Return [x, y] of the center of cell containing provided text 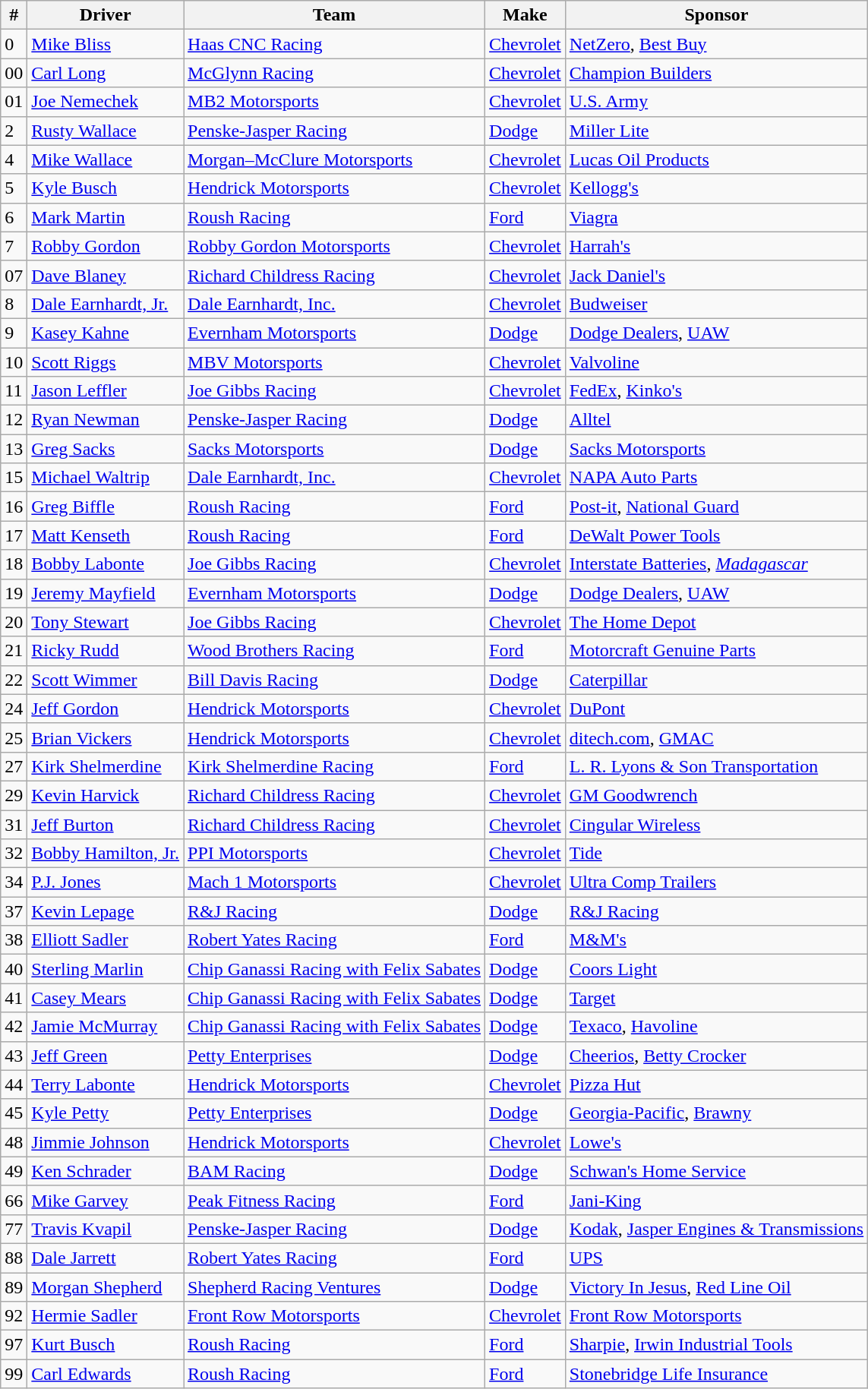
The Home Depot [716, 622]
32 [14, 854]
Dale Earnhardt, Jr. [106, 304]
4 [14, 159]
Jeff Burton [106, 824]
McGlynn Racing [334, 73]
Kyle Busch [106, 188]
Miller Lite [716, 131]
Bobby Hamilton, Jr. [106, 854]
Peak Fitness Racing [334, 1200]
Jani-King [716, 1200]
Matt Kenseth [106, 535]
Kirk Shelmerdine Racing [334, 766]
Cingular Wireless [716, 824]
Caterpillar [716, 680]
Victory In Jesus, Red Line Oil [716, 1287]
MBV Motorsports [334, 362]
Target [716, 998]
Jamie McMurray [106, 1027]
48 [14, 1142]
Ryan Newman [106, 420]
Champion Builders [716, 73]
16 [14, 507]
01 [14, 102]
6 [14, 217]
Schwan's Home Service [716, 1171]
Kellogg's [716, 188]
Rusty Wallace [106, 131]
Shepherd Racing Ventures [334, 1287]
45 [14, 1113]
Bobby Labonte [106, 564]
P.J. Jones [106, 882]
Ultra Comp Trailers [716, 882]
2 [14, 131]
Robby Gordon Motorsports [334, 246]
43 [14, 1056]
Wood Brothers Racing [334, 651]
Kevin Lepage [106, 911]
Lowe's [716, 1142]
Interstate Batteries, Madagascar [716, 564]
GM Goodwrench [716, 795]
Harrah's [716, 246]
0 [14, 44]
34 [14, 882]
Hermie Sadler [106, 1316]
20 [14, 622]
92 [14, 1316]
DuPont [716, 709]
Kyle Petty [106, 1113]
Robby Gordon [106, 246]
Sharpie, Irwin Industrial Tools [716, 1345]
Dale Jarrett [106, 1258]
Jeff Gordon [106, 709]
40 [14, 969]
41 [14, 998]
Kevin Harvick [106, 795]
Georgia-Pacific, Brawny [716, 1113]
Morgan Shepherd [106, 1287]
Mach 1 Motorsports [334, 882]
9 [14, 333]
Mike Bliss [106, 44]
99 [14, 1374]
Cheerios, Betty Crocker [716, 1056]
24 [14, 709]
31 [14, 824]
Greg Biffle [106, 507]
49 [14, 1171]
# [14, 15]
Casey Mears [106, 998]
Morgan–McClure Motorsports [334, 159]
Ken Schrader [106, 1171]
NAPA Auto Parts [716, 478]
15 [14, 478]
11 [14, 391]
Driver [106, 15]
10 [14, 362]
U.S. Army [716, 102]
38 [14, 940]
Elliott Sadler [106, 940]
Tide [716, 854]
M&M's [716, 940]
Texaco, Havoline [716, 1027]
Travis Kvapil [106, 1229]
Valvoline [716, 362]
12 [14, 420]
19 [14, 593]
88 [14, 1258]
Dave Blaney [106, 275]
Alltel [716, 420]
Jack Daniel's [716, 275]
Kasey Kahne [106, 333]
Jason Leffler [106, 391]
L. R. Lyons & Son Transportation [716, 766]
7 [14, 246]
Jimmie Johnson [106, 1142]
Pizza Hut [716, 1084]
Michael Waltrip [106, 478]
37 [14, 911]
Brian Vickers [106, 737]
Carl Long [106, 73]
18 [14, 564]
Kurt Busch [106, 1345]
Jeremy Mayfield [106, 593]
22 [14, 680]
97 [14, 1345]
Ricky Rudd [106, 651]
00 [14, 73]
Post-it, National Guard [716, 507]
Jeff Green [106, 1056]
Tony Stewart [106, 622]
Team [334, 15]
13 [14, 449]
5 [14, 188]
NetZero, Best Buy [716, 44]
8 [14, 304]
MB2 Motorsports [334, 102]
BAM Racing [334, 1171]
Motorcraft Genuine Parts [716, 651]
Haas CNC Racing [334, 44]
66 [14, 1200]
DeWalt Power Tools [716, 535]
42 [14, 1027]
Greg Sacks [106, 449]
27 [14, 766]
Mark Martin [106, 217]
Carl Edwards [106, 1374]
Scott Wimmer [106, 680]
Sterling Marlin [106, 969]
UPS [716, 1258]
Stonebridge Life Insurance [716, 1374]
Sponsor [716, 15]
44 [14, 1084]
Mike Garvey [106, 1200]
Bill Davis Racing [334, 680]
25 [14, 737]
89 [14, 1287]
Scott Riggs [106, 362]
Mike Wallace [106, 159]
ditech.com, GMAC [716, 737]
07 [14, 275]
Terry Labonte [106, 1084]
77 [14, 1229]
Viagra [716, 217]
Lucas Oil Products [716, 159]
FedEx, Kinko's [716, 391]
29 [14, 795]
Make [526, 15]
Joe Nemechek [106, 102]
17 [14, 535]
Kodak, Jasper Engines & Transmissions [716, 1229]
PPI Motorsports [334, 854]
Budweiser [716, 304]
Kirk Shelmerdine [106, 766]
21 [14, 651]
Coors Light [716, 969]
